Find where the given text appears and provide that cell's center as (x, y) coordinate. 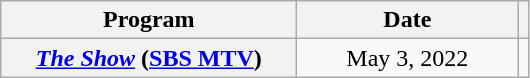
Date (408, 20)
May 3, 2022 (408, 58)
Program (149, 20)
The Show (SBS MTV) (149, 58)
